Return (x, y) of the center of cell containing provided text 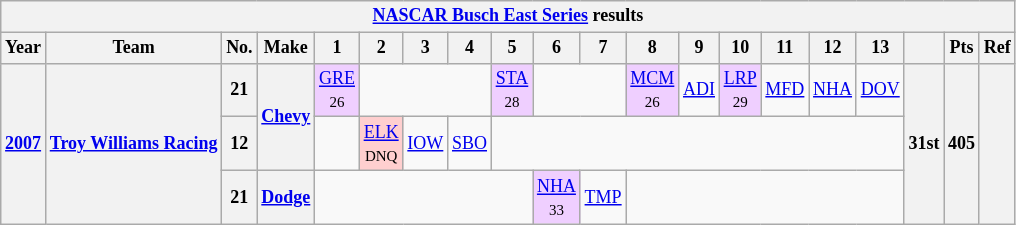
3 (426, 48)
Make (286, 48)
8 (652, 48)
10 (740, 48)
SBO (470, 144)
NHA33 (557, 197)
405 (962, 144)
No. (240, 48)
STA28 (512, 90)
Team (133, 48)
11 (785, 48)
ADI (700, 90)
NASCAR Busch East Series results (508, 16)
31st (924, 144)
MFD (785, 90)
Dodge (286, 197)
Pts (962, 48)
MCM26 (652, 90)
1 (338, 48)
2 (381, 48)
Chevy (286, 116)
LRP29 (740, 90)
5 (512, 48)
NHA (833, 90)
6 (557, 48)
9 (700, 48)
7 (603, 48)
Year (24, 48)
ELKDNQ (381, 144)
DOV (880, 90)
13 (880, 48)
2007 (24, 144)
4 (470, 48)
TMP (603, 197)
IOW (426, 144)
Ref (997, 48)
Troy Williams Racing (133, 144)
GRE26 (338, 90)
